Output the (x, y) coordinate of the center of the cell containing the given text.  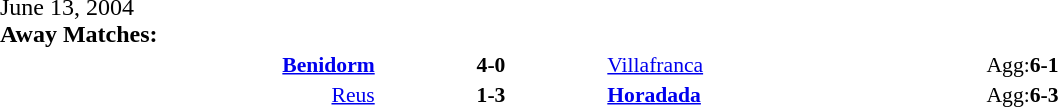
4-0 (492, 64)
Villafranca (795, 64)
